For the text-containing cell, return its midpoint in (x, y) coordinate format. 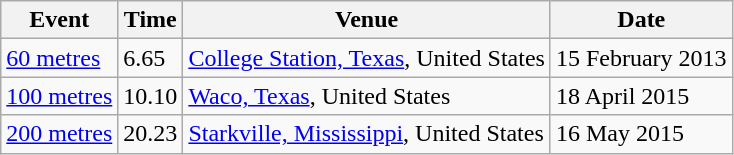
200 metres (60, 134)
16 May 2015 (641, 134)
Date (641, 20)
Time (150, 20)
College Station, Texas, United States (367, 58)
100 metres (60, 96)
Event (60, 20)
60 metres (60, 58)
6.65 (150, 58)
Waco, Texas, United States (367, 96)
Venue (367, 20)
Starkville, Mississippi, United States (367, 134)
18 April 2015 (641, 96)
20.23 (150, 134)
10.10 (150, 96)
15 February 2013 (641, 58)
